Return (x, y) of the center of cell containing provided text 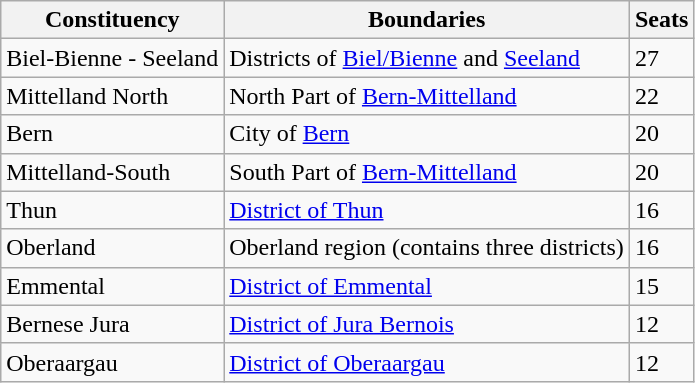
District of Emmental (427, 286)
Districts of Biel/Bienne and Seeland (427, 58)
District of Jura Bernois (427, 324)
Mittelland North (112, 96)
15 (661, 286)
City of Bern (427, 134)
Thun (112, 210)
Bern (112, 134)
District of Oberaargau (427, 362)
Emmental (112, 286)
Biel-Bienne - Seeland (112, 58)
Bernese Jura (112, 324)
North Part of Bern-Mittelland (427, 96)
Constituency (112, 20)
27 (661, 58)
South Part of Bern-Mittelland (427, 172)
Boundaries (427, 20)
Oberland region (contains three districts) (427, 248)
22 (661, 96)
District of Thun (427, 210)
Seats (661, 20)
Oberaargau (112, 362)
Mittelland-South (112, 172)
Oberland (112, 248)
